Locate the cell with the specified text and output its (x, y) center coordinate. 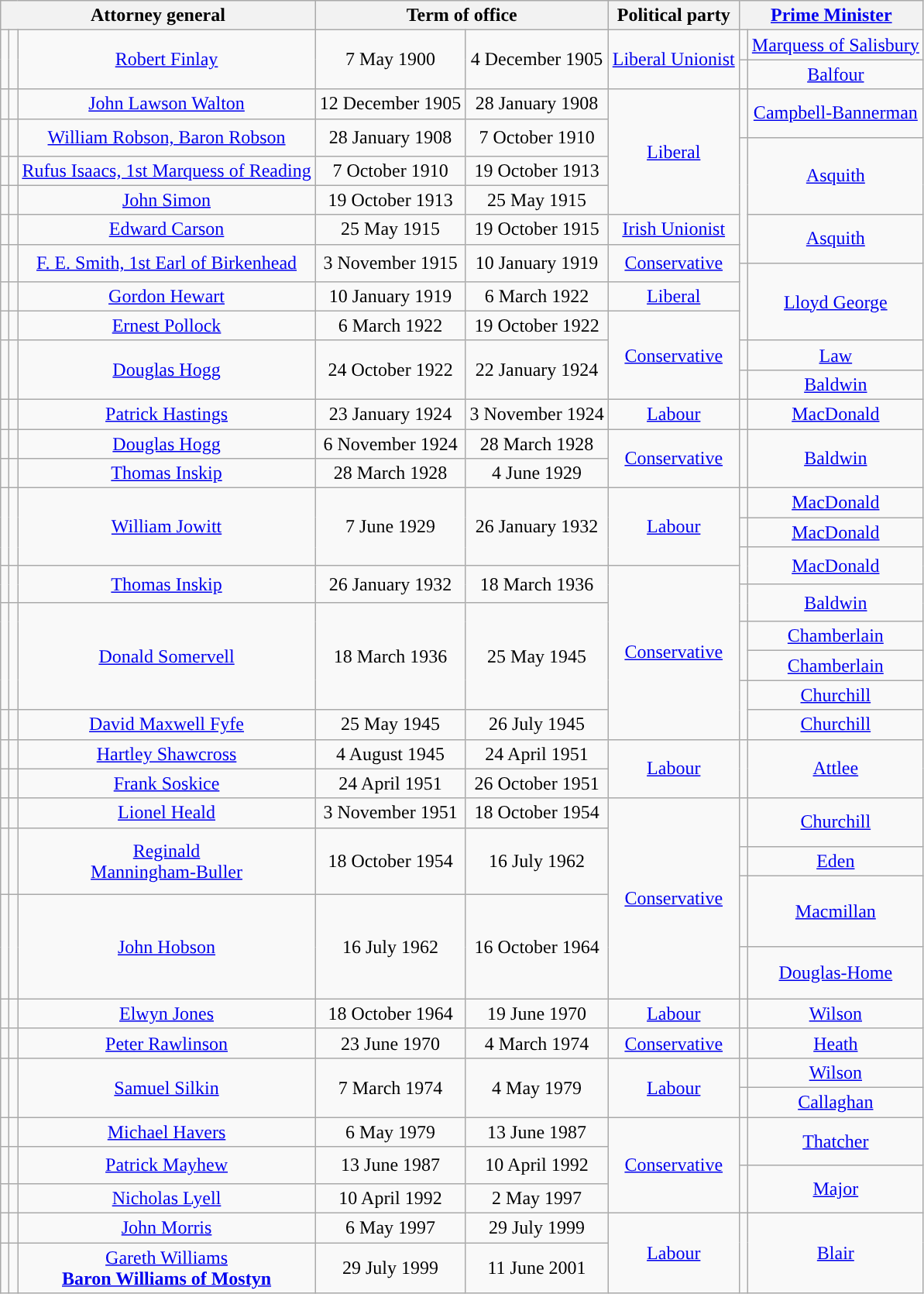
6 May 1979 (390, 1132)
Michael Havers (167, 1132)
7 May 1900 (390, 60)
23 June 1970 (390, 1043)
Ernest Pollock (167, 325)
24 October 1922 (390, 370)
Heath (835, 1043)
William Jowitt (167, 527)
19 June 1970 (537, 1014)
Major (835, 1189)
John Morris (167, 1228)
4 December 1905 (537, 60)
John Lawson Walton (167, 104)
Eden (835, 861)
David Maxwell Fyfe (167, 724)
3 November 1951 (390, 813)
Attlee (835, 769)
Liberal Unionist (674, 60)
22 January 1924 (537, 370)
4 August 1945 (390, 754)
4 May 1979 (537, 1087)
Law (835, 355)
William Robson, Baron Robson (167, 137)
11 June 2001 (537, 1268)
Donald Somervell (167, 656)
26 October 1951 (537, 783)
19 October 1915 (537, 229)
Patrick Hastings (167, 414)
23 January 1924 (390, 414)
John Simon (167, 200)
Blair (835, 1254)
F. E. Smith, 1st Earl of Birkenhead (167, 263)
19 October 1922 (537, 325)
Gordon Hewart (167, 296)
John Hobson (167, 947)
12 December 1905 (390, 104)
Douglas-Home (835, 973)
Rufus Isaacs, 1st Marquess of Reading (167, 170)
Hartley Shawcross (167, 754)
6 November 1924 (390, 444)
Lloyd George (835, 301)
Prime Minister (831, 15)
Peter Rawlinson (167, 1043)
Campbell-Bannerman (835, 113)
6 May 1997 (390, 1228)
Marquess of Salisbury (835, 45)
Edward Carson (167, 229)
Thatcher (835, 1141)
Attorney general (158, 15)
Macmillan (835, 911)
18 October 1964 (390, 1014)
ReginaldManningham-Buller (167, 861)
Political party (674, 15)
Irish Unionist (674, 229)
2 May 1997 (537, 1199)
7 June 1929 (390, 527)
Robert Finlay (167, 60)
Frank Soskice (167, 783)
Samuel Silkin (167, 1087)
3 November 1915 (390, 263)
Gareth WilliamsBaron Williams of Mostyn (167, 1268)
Elwyn Jones (167, 1014)
Balfour (835, 74)
Callaghan (835, 1102)
Nicholas Lyell (167, 1199)
26 July 1945 (537, 724)
Lionel Heald (167, 813)
4 June 1929 (537, 473)
3 November 1924 (537, 414)
Patrick Mayhew (167, 1165)
Term of office (462, 15)
7 March 1974 (390, 1087)
4 March 1974 (537, 1043)
16 October 1964 (537, 947)
